Pinpoint the cell where the given text exists, returning its (x, y) midpoint coordinate. 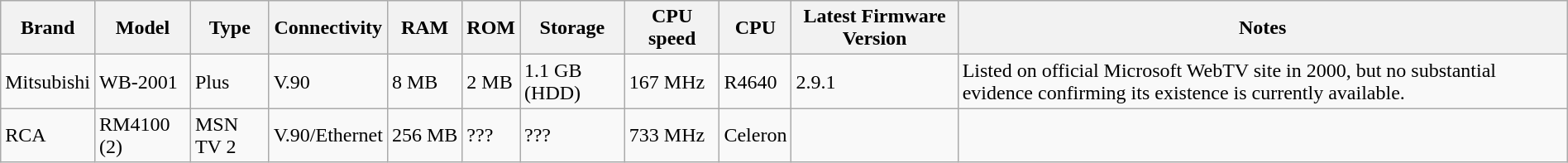
733 MHz (672, 136)
Model (143, 28)
8 MB (424, 81)
Latest Firmware Version (875, 28)
RM4100 (2) (143, 136)
MSN TV 2 (230, 136)
RAM (424, 28)
CPU speed (672, 28)
Storage (572, 28)
Listed on official Microsoft WebTV site in 2000, but no substantial evidence confirming its existence is currently available. (1262, 81)
Plus (230, 81)
167 MHz (672, 81)
Brand (48, 28)
WB-2001 (143, 81)
ROM (491, 28)
1.1 GB (HDD) (572, 81)
R4640 (756, 81)
Notes (1262, 28)
Type (230, 28)
2.9.1 (875, 81)
V.90/Ethernet (327, 136)
CPU (756, 28)
Connectivity (327, 28)
256 MB (424, 136)
Mitsubishi (48, 81)
2 MB (491, 81)
Celeron (756, 136)
RCA (48, 136)
V.90 (327, 81)
